Find where the given text appears and provide that cell's center as (X, Y) coordinate. 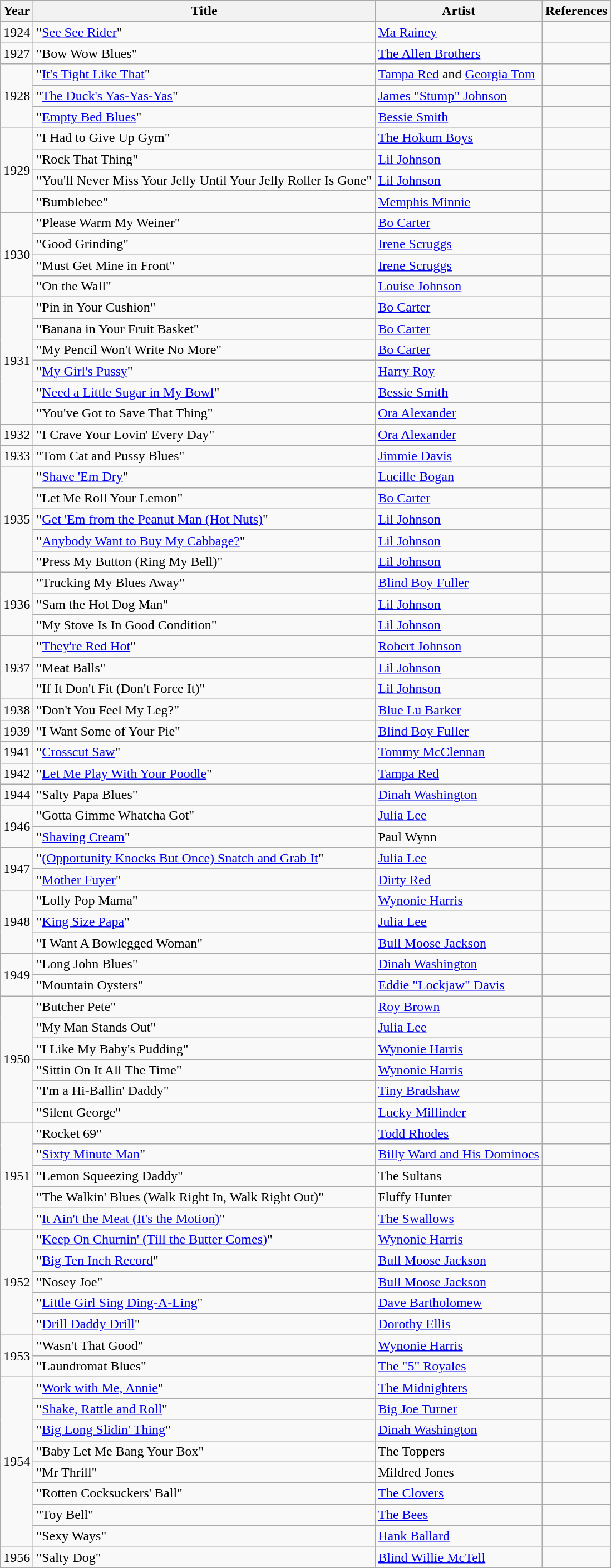
Tampa Red and Georgia Tom (459, 75)
Ma Rainey (459, 32)
"Toy Bell" (204, 1515)
"Pin in Your Cushion" (204, 308)
The Swallows (459, 1218)
Title (204, 11)
"Sittin On It All The Time" (204, 1070)
The Bees (459, 1515)
"Salty Dog" (204, 1557)
1931 (17, 361)
"Gotta Gimme Whatcha Got" (204, 816)
Blue Lu Barker (459, 710)
"Let Me Roll Your Lemon" (204, 498)
"Rotten Cocksuckers' Ball" (204, 1493)
"Need a Little Sugar in My Bowl" (204, 392)
1932 (17, 435)
"Get 'Em from the Peanut Man (Hot Nuts)" (204, 519)
"Baby Let Me Bang Your Box" (204, 1451)
"Good Grinding" (204, 244)
Memphis Minnie (459, 201)
Blind Willie McTell (459, 1557)
"Press My Button (Ring My Bell)" (204, 561)
Dorothy Ellis (459, 1324)
Lucille Bogan (459, 477)
"Empty Bed Blues" (204, 117)
"Big Long Slidin' Thing" (204, 1430)
"Butcher Pete" (204, 1007)
"I Want Some of Your Pie" (204, 731)
"It's Tight Like That" (204, 75)
1951 (17, 1176)
1949 (17, 975)
1946 (17, 826)
Paul Wynn (459, 837)
1928 (17, 96)
"Anybody Want to Buy My Cabbage?" (204, 540)
1941 (17, 752)
"King Size Papa" (204, 921)
"Must Get Mine in Front" (204, 265)
1935 (17, 519)
"Drill Daddy Drill" (204, 1324)
"Sam the Hot Dog Man" (204, 604)
1930 (17, 254)
Dave Bartholomew (459, 1303)
Todd Rhodes (459, 1133)
"You'll Never Miss Your Jelly Until Your Jelly Roller Is Gone" (204, 180)
"Mother Fuyer" (204, 879)
James "Stump" Johnson (459, 96)
Jimmie Davis (459, 456)
"I Like My Baby's Pudding" (204, 1049)
Artist (459, 11)
"Keep On Churnin' (Till the Butter Comes)" (204, 1239)
"Big Ten Inch Record" (204, 1260)
"Laundromat Blues" (204, 1367)
Tampa Red (459, 773)
"Salty Papa Blues" (204, 795)
Louise Johnson (459, 287)
"Meat Balls" (204, 668)
"Bow Wow Blues" (204, 53)
Eddie "Lockjaw" Davis (459, 985)
"(Opportunity Knocks But Once) Snatch and Grab It" (204, 858)
Tommy McClennan (459, 752)
"See See Rider" (204, 32)
The Allen Brothers (459, 53)
1938 (17, 710)
"On the Wall" (204, 287)
1929 (17, 170)
"I Want A Bowlegged Woman" (204, 943)
1944 (17, 795)
"You've Got to Save That Thing" (204, 413)
"Shave 'Em Dry" (204, 477)
The Toppers (459, 1451)
"Wasn't That Good" (204, 1345)
The Sultans (459, 1176)
Robert Johnson (459, 647)
1927 (17, 53)
Hank Ballard (459, 1536)
The "5" Royales (459, 1367)
"Shaving Cream" (204, 837)
Lucky Millinder (459, 1112)
"My Girl's Pussy" (204, 371)
References (576, 11)
"Let Me Play With Your Poodle" (204, 773)
"Trucking My Blues Away" (204, 583)
Year (17, 11)
"My Stove Is In Good Condition" (204, 625)
"Bumblebee" (204, 201)
1948 (17, 921)
1924 (17, 32)
Tiny Bradshaw (459, 1091)
1952 (17, 1281)
1942 (17, 773)
1950 (17, 1059)
"It Ain't the Meat (It's the Motion)" (204, 1218)
"Work with Me, Annie" (204, 1388)
"Rock That Thing" (204, 159)
1936 (17, 604)
"The Duck's Yas-Yas-Yas" (204, 96)
"Tom Cat and Pussy Blues" (204, 456)
The Clovers (459, 1493)
"The Walkin' Blues (Walk Right In, Walk Right Out)" (204, 1197)
"I Crave Your Lovin' Every Day" (204, 435)
"Banana in Your Fruit Basket" (204, 329)
1954 (17, 1462)
"Don't You Feel My Leg?" (204, 710)
"They're Red Hot" (204, 647)
"Silent George" (204, 1112)
"Please Warm My Weiner" (204, 223)
1939 (17, 731)
"Lemon Squeezing Daddy" (204, 1176)
"Nosey Joe" (204, 1281)
"Rocket 69" (204, 1133)
1933 (17, 456)
Big Joe Turner (459, 1409)
1953 (17, 1356)
1947 (17, 869)
"If It Don't Fit (Don't Force It)" (204, 689)
"I'm a Hi-Ballin' Daddy" (204, 1091)
Roy Brown (459, 1007)
"My Man Stands Out" (204, 1028)
"My Pencil Won't Write No More" (204, 350)
Billy Ward and His Dominoes (459, 1155)
The Hokum Boys (459, 138)
"Sexy Ways" (204, 1536)
"Mountain Oysters" (204, 985)
"Crosscut Saw" (204, 752)
Mildred Jones (459, 1472)
Fluffy Hunter (459, 1197)
Harry Roy (459, 371)
"Shake, Rattle and Roll" (204, 1409)
"I Had to Give Up Gym" (204, 138)
The Midnighters (459, 1388)
"Little Girl Sing Ding-A-Ling" (204, 1303)
"Sixty Minute Man" (204, 1155)
"Mr Thrill" (204, 1472)
Dirty Red (459, 879)
"Long John Blues" (204, 964)
1956 (17, 1557)
"Lolly Pop Mama" (204, 900)
1937 (17, 668)
